For the text-containing cell, return its midpoint in [x, y] coordinate format. 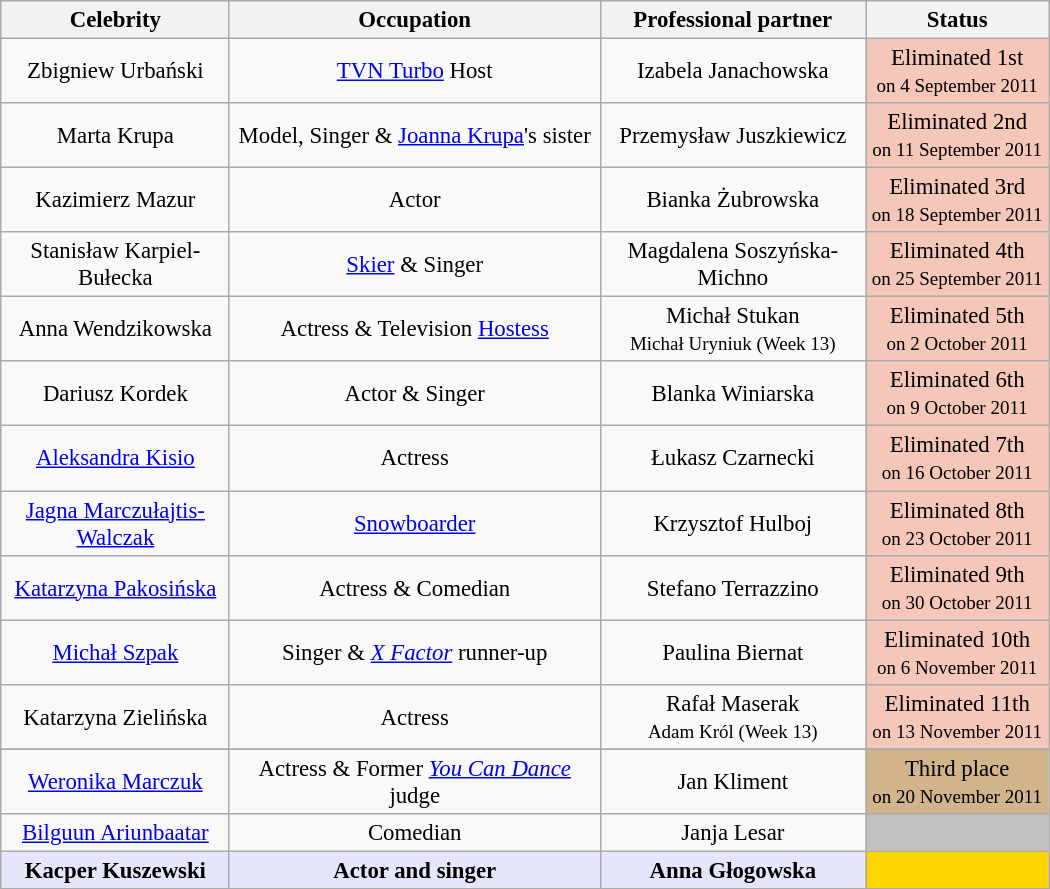
Kazimierz Mazur [115, 200]
Paulina Biernat [733, 652]
Bianka Żubrowska [733, 200]
Eliminated 9thon 30 October 2011 [958, 588]
Bilguun Ariunbaatar [115, 832]
Dariusz Kordek [115, 394]
Occupation [414, 20]
Michał StukanMichał Uryniuk (Week 13) [733, 330]
TVN Turbo Host [414, 70]
Model, Singer & Joanna Krupa's sister [414, 136]
Skier & Singer [414, 264]
Actor and singer [414, 870]
Stefano Terrazzino [733, 588]
Eliminated 1ston 4 September 2011 [958, 70]
Eliminated 5thon 2 October 2011 [958, 330]
Jagna Marczułajtis-Walczak [115, 522]
Marta Krupa [115, 136]
Aleksandra Kisio [115, 458]
Anna Głogowska [733, 870]
Jan Kliment [733, 782]
Eliminated 8thon 23 October 2011 [958, 522]
Zbigniew Urbański [115, 70]
Przemysław Juszkiewicz [733, 136]
Celebrity [115, 20]
Rafał MaserakAdam Król (Week 13) [733, 716]
Actress & Television Hostess [414, 330]
Janja Lesar [733, 832]
Blanka Winiarska [733, 394]
Eliminated 7thon 16 October 2011 [958, 458]
Actor [414, 200]
Kacper Kuszewski [115, 870]
Snowboarder [414, 522]
Actress & Comedian [414, 588]
Łukasz Czarnecki [733, 458]
Eliminated 4thon 25 September 2011 [958, 264]
Eliminated 3rdon 18 September 2011 [958, 200]
Actress & Former You Can Dance judge [414, 782]
Izabela Janachowska [733, 70]
Professional partner [733, 20]
Katarzyna Pakosińska [115, 588]
Anna Wendzikowska [115, 330]
Katarzyna Zielińska [115, 716]
Eliminated 2ndon 11 September 2011 [958, 136]
Eliminated 11thon 13 November 2011 [958, 716]
Magdalena Soszyńska-Michno [733, 264]
Singer & X Factor runner-up [414, 652]
Stanisław Karpiel-Bułecka [115, 264]
Michał Szpak [115, 652]
Third placeon 20 November 2011 [958, 782]
Weronika Marczuk [115, 782]
Krzysztof Hulboj [733, 522]
Status [958, 20]
Eliminated 6thon 9 October 2011 [958, 394]
Eliminated 10thon 6 November 2011 [958, 652]
Comedian [414, 832]
Actor & Singer [414, 394]
